Search for the cell housing the specified text and yield its [X, Y] center coordinate. 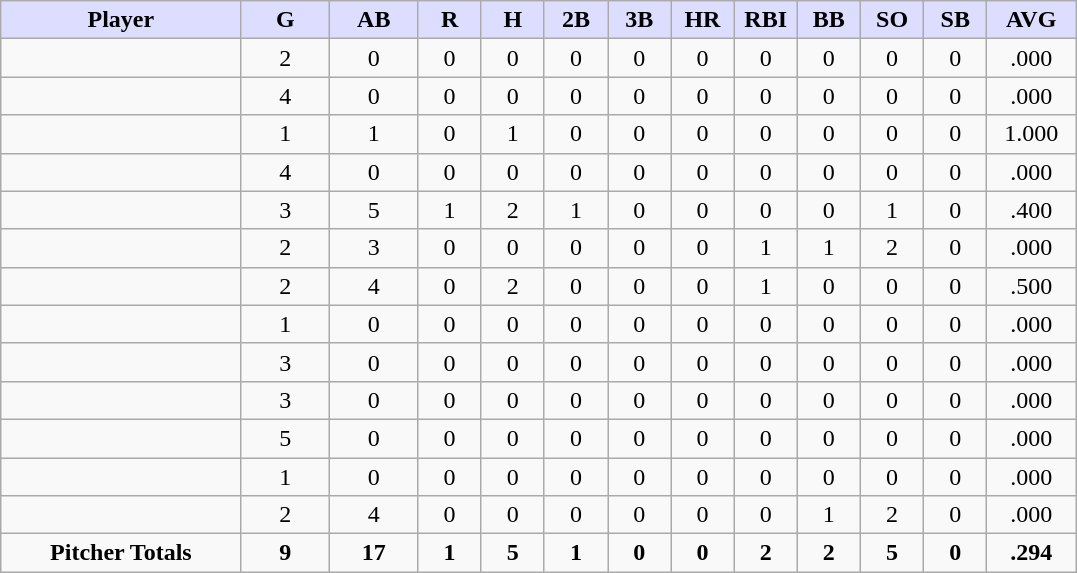
9 [285, 553]
BB [828, 20]
2B [576, 20]
17 [373, 553]
AB [373, 20]
R [450, 20]
1.000 [1032, 134]
SO [892, 20]
Pitcher Totals [121, 553]
RBI [766, 20]
.294 [1032, 553]
G [285, 20]
HR [702, 20]
H [512, 20]
3B [640, 20]
.500 [1032, 286]
Player [121, 20]
.400 [1032, 210]
AVG [1032, 20]
SB [956, 20]
